Return the [X, Y] coordinate for the center point of the cell that contains the specified text.  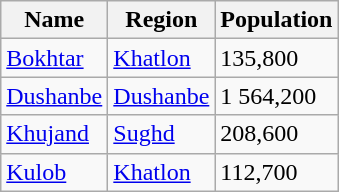
135,800 [276, 58]
Name [54, 20]
1 564,200 [276, 96]
Sughd [162, 134]
112,700 [276, 172]
Bokhtar [54, 58]
Kulob [54, 172]
Population [276, 20]
Region [162, 20]
Khujand [54, 134]
208,600 [276, 134]
